Locate the cell with the specified text and output its [X, Y] center coordinate. 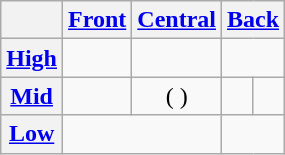
Back [254, 20]
High [32, 58]
Mid [32, 96]
Low [32, 134]
( ) [177, 96]
Front [98, 20]
Central [177, 20]
